Capture the cell that displays the provided text and extract its [X, Y] central coordinate. 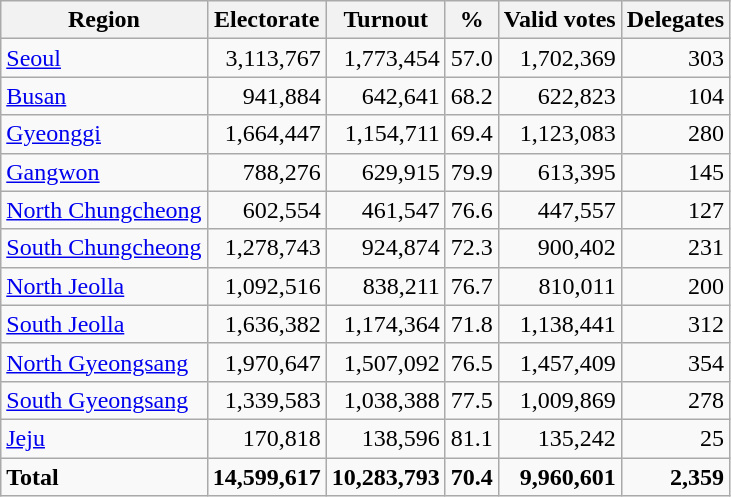
788,276 [266, 172]
1,138,441 [560, 324]
810,011 [560, 286]
629,915 [386, 172]
3,113,767 [266, 58]
642,641 [386, 96]
25 [675, 438]
170,818 [266, 438]
941,884 [266, 96]
2,359 [675, 477]
Valid votes [560, 20]
72.3 [472, 248]
622,823 [560, 96]
303 [675, 58]
77.5 [472, 400]
354 [675, 362]
Seoul [104, 58]
127 [675, 210]
76.6 [472, 210]
76.7 [472, 286]
South Gyeongsang [104, 400]
14,599,617 [266, 477]
1,092,516 [266, 286]
613,395 [560, 172]
North Jeolla [104, 286]
70.4 [472, 477]
Jeju [104, 438]
1,773,454 [386, 58]
57.0 [472, 58]
312 [675, 324]
Gyeonggi [104, 134]
1,278,743 [266, 248]
280 [675, 134]
200 [675, 286]
138,596 [386, 438]
1,507,092 [386, 362]
1,457,409 [560, 362]
1,970,647 [266, 362]
924,874 [386, 248]
1,038,388 [386, 400]
% [472, 20]
9,960,601 [560, 477]
1,174,364 [386, 324]
69.4 [472, 134]
Turnout [386, 20]
Electorate [266, 20]
10,283,793 [386, 477]
602,554 [266, 210]
Delegates [675, 20]
1,123,083 [560, 134]
1,009,869 [560, 400]
Gangwon [104, 172]
79.9 [472, 172]
North Gyeongsang [104, 362]
68.2 [472, 96]
71.8 [472, 324]
Total [104, 477]
838,211 [386, 286]
900,402 [560, 248]
1,339,583 [266, 400]
135,242 [560, 438]
1,702,369 [560, 58]
231 [675, 248]
South Chungcheong [104, 248]
South Jeolla [104, 324]
Busan [104, 96]
461,547 [386, 210]
North Chungcheong [104, 210]
1,154,711 [386, 134]
76.5 [472, 362]
278 [675, 400]
81.1 [472, 438]
1,664,447 [266, 134]
1,636,382 [266, 324]
447,557 [560, 210]
Region [104, 20]
145 [675, 172]
104 [675, 96]
